Locate the cell with the specified text and output its (x, y) center coordinate. 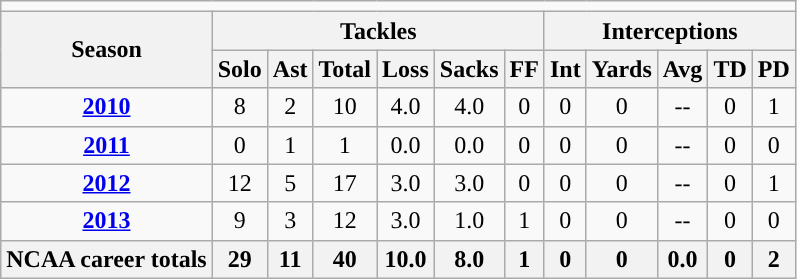
Loss (406, 69)
5 (290, 183)
8.0 (469, 259)
Yards (622, 69)
8 (240, 107)
Interceptions (670, 31)
11 (290, 259)
Tackles (378, 31)
Avg (682, 69)
Sacks (469, 69)
Int (565, 69)
29 (240, 259)
2011 (106, 145)
Ast (290, 69)
Season (106, 50)
2013 (106, 221)
PD (774, 69)
1.0 (469, 221)
40 (345, 259)
TD (730, 69)
9 (240, 221)
Solo (240, 69)
2012 (106, 183)
10.0 (406, 259)
NCAA career totals (106, 259)
3 (290, 221)
FF (524, 69)
Total (345, 69)
2010 (106, 107)
17 (345, 183)
10 (345, 107)
